Provide the [x, y] coordinate of the cell's center where the given text is located.  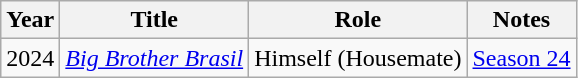
Notes [522, 20]
Himself (Housemate) [358, 58]
Big Brother Brasil [154, 58]
Role [358, 20]
Year [30, 20]
2024 [30, 58]
Title [154, 20]
Season 24 [522, 58]
